Detect which cell encompasses the target text, then output its (X, Y) center coordinate. 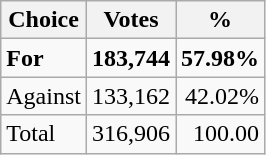
For (44, 58)
316,906 (130, 134)
% (220, 20)
100.00 (220, 134)
Total (44, 134)
183,744 (130, 58)
Against (44, 96)
Choice (44, 20)
42.02% (220, 96)
Votes (130, 20)
133,162 (130, 96)
57.98% (220, 58)
